For the text-containing cell, return its midpoint in (x, y) coordinate format. 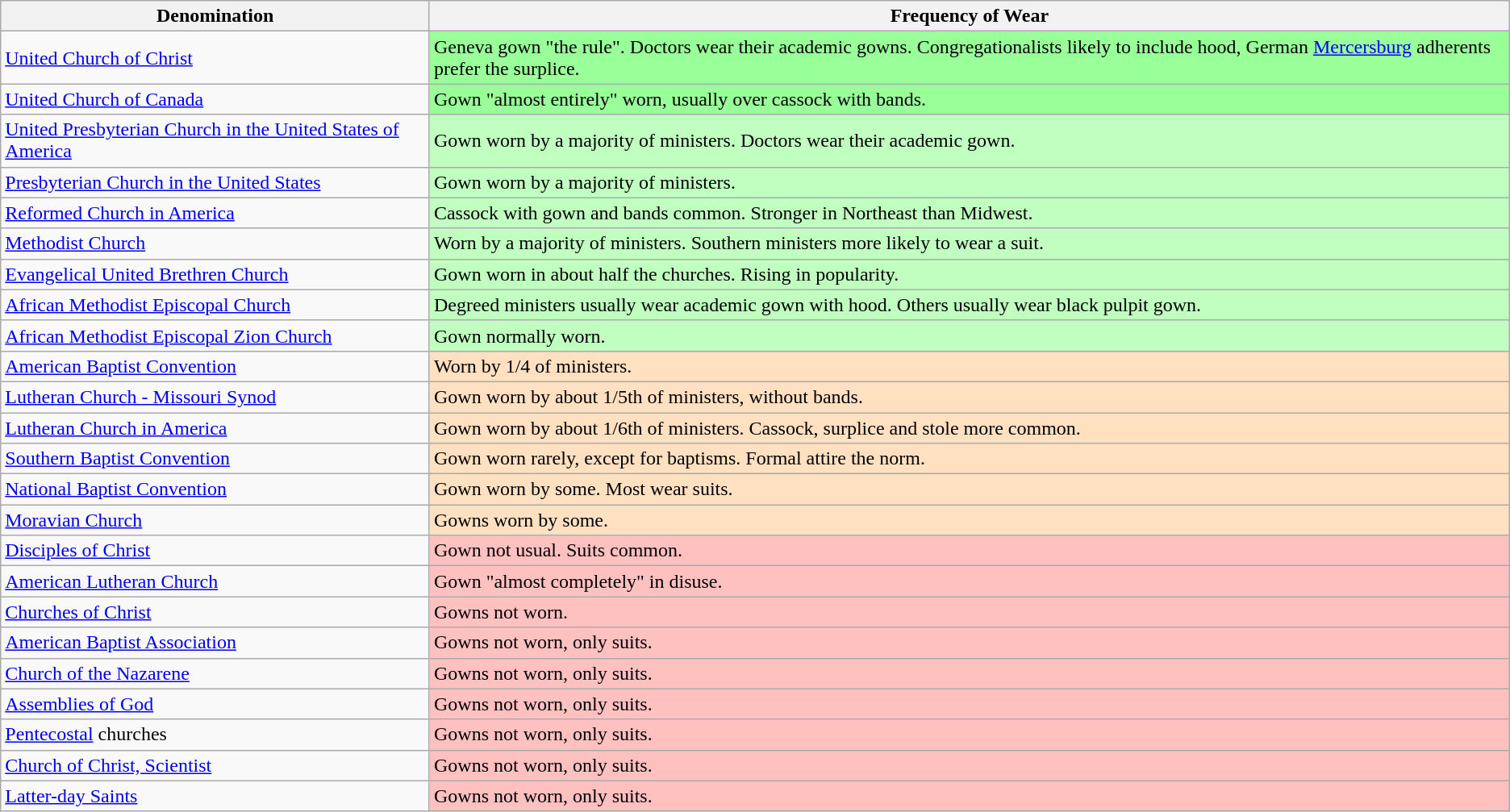
Methodist Church (215, 244)
Gown not usual. Suits common. (970, 551)
Reformed Church in America (215, 213)
Gown worn rarely, except for baptisms. Formal attire the norm. (970, 459)
Gown worn by some. Most wear suits. (970, 489)
United Presbyterian Church in the United States of America (215, 140)
Degreed ministers usually wear academic gown with hood. Others usually wear black pulpit gown. (970, 305)
Evangelical United Brethren Church (215, 274)
United Church of Christ (215, 58)
Churches of Christ (215, 612)
Worn by 1/4 of ministers. (970, 366)
African Methodist Episcopal Church (215, 305)
Church of the Nazarene (215, 673)
Southern Baptist Convention (215, 459)
Gown worn in about half the churches. Rising in popularity. (970, 274)
American Lutheran Church (215, 581)
Disciples of Christ (215, 551)
Gown "almost entirely" worn, usually over cassock with bands. (970, 99)
Gown normally worn. (970, 335)
Gown "almost completely" in disuse. (970, 581)
Lutheran Church in America (215, 428)
Gown worn by a majority of ministers. Doctors wear their academic gown. (970, 140)
African Methodist Episcopal Zion Church (215, 335)
Cassock with gown and bands common. Stronger in Northeast than Midwest. (970, 213)
Presbyterian Church in the United States (215, 182)
Latter-day Saints (215, 796)
Denomination (215, 16)
American Baptist Association (215, 643)
Gowns worn by some. (970, 520)
American Baptist Convention (215, 366)
Assemblies of God (215, 704)
Pentecostal churches (215, 735)
Worn by a majority of ministers. Southern ministers more likely to wear a suit. (970, 244)
Gown worn by about 1/5th of ministers, without bands. (970, 397)
Frequency of Wear (970, 16)
Church of Christ, Scientist (215, 765)
Gown worn by a majority of ministers. (970, 182)
National Baptist Convention (215, 489)
United Church of Canada (215, 99)
Gown worn by about 1/6th of ministers. Cassock, surplice and stole more common. (970, 428)
Lutheran Church - Missouri Synod (215, 397)
Moravian Church (215, 520)
Gowns not worn. (970, 612)
